Return the (X, Y) coordinate for the center point of the cell that contains the specified text.  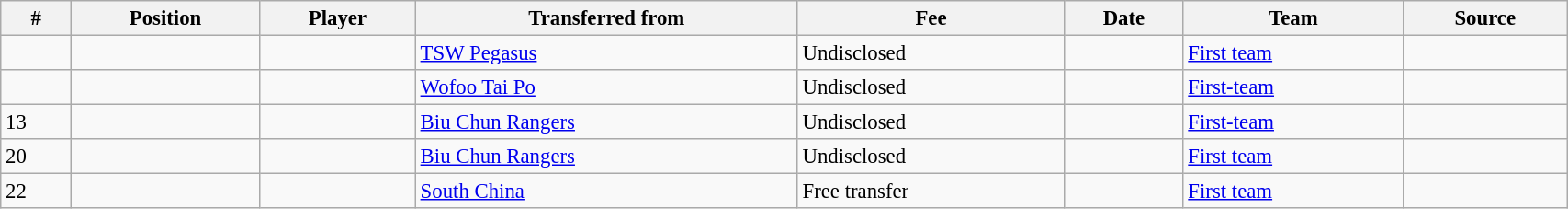
Fee (931, 18)
TSW Pegasus (606, 53)
13 (37, 122)
Wofoo Tai Po (606, 87)
Source (1485, 18)
# (37, 18)
20 (37, 157)
Transferred from (606, 18)
Free transfer (931, 192)
Position (165, 18)
South China (606, 192)
22 (37, 192)
Date (1124, 18)
Team (1293, 18)
Player (337, 18)
